For the text-containing cell, return its midpoint in [X, Y] coordinate format. 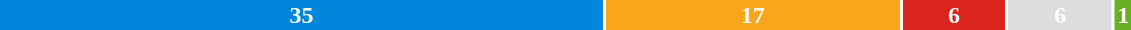
17 [753, 15]
35 [302, 15]
